For the text-containing cell, return its midpoint in (x, y) coordinate format. 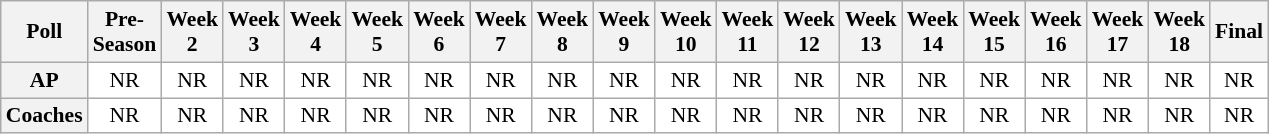
Week4 (316, 32)
Week16 (1056, 32)
Coaches (44, 116)
Week10 (686, 32)
Pre-Season (125, 32)
Final (1239, 32)
Poll (44, 32)
Week7 (501, 32)
Week15 (994, 32)
AP (44, 80)
Week18 (1179, 32)
Week6 (439, 32)
Week12 (809, 32)
Week13 (871, 32)
Week11 (748, 32)
Week17 (1118, 32)
Week14 (933, 32)
Week8 (562, 32)
Week3 (254, 32)
Week2 (192, 32)
Week5 (377, 32)
Week9 (624, 32)
